Locate the cell with the specified text and output its [x, y] center coordinate. 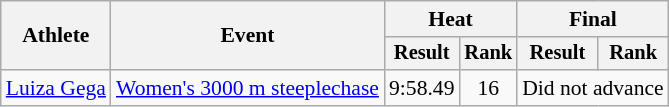
Athlete [56, 36]
9:58.49 [422, 88]
16 [488, 88]
Event [248, 36]
Final [593, 19]
Luiza Gega [56, 88]
Did not advance [593, 88]
Heat [450, 19]
Women's 3000 m steeplechase [248, 88]
